Identify which cell holds the provided text, then report its [X, Y] central coordinate. 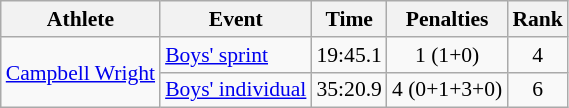
4 (0+1+3+0) [447, 90]
35:20.9 [348, 90]
Campbell Wright [80, 72]
Penalties [447, 19]
6 [538, 90]
Boys' sprint [236, 55]
Athlete [80, 19]
19:45.1 [348, 55]
Time [348, 19]
Rank [538, 19]
1 (1+0) [447, 55]
Event [236, 19]
4 [538, 55]
Boys' individual [236, 90]
